Determine the (X, Y) coordinate at the center of the cell enclosing the given text.  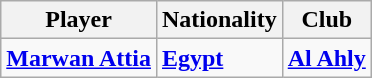
Al Ahly (326, 58)
Club (326, 20)
Player (79, 20)
Marwan Attia (79, 58)
Egypt (219, 58)
Nationality (219, 20)
